For the text-containing cell, return its midpoint in [X, Y] coordinate format. 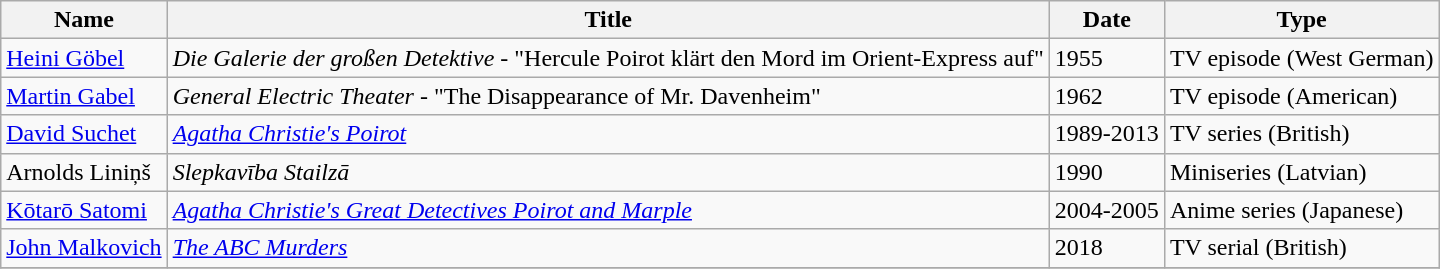
Miniseries (Latvian) [1302, 172]
Title [608, 20]
TV episode (West German) [1302, 58]
TV episode (American) [1302, 96]
1962 [1106, 96]
General Electric Theater - "The Disappearance of Mr. Davenheim" [608, 96]
Agatha Christie's Great Detectives Poirot and Marple [608, 210]
1990 [1106, 172]
Name [84, 20]
1955 [1106, 58]
TV serial (British) [1302, 248]
2018 [1106, 248]
1989-2013 [1106, 134]
TV series (British) [1302, 134]
John Malkovich [84, 248]
Kōtarō Satomi [84, 210]
Anime series (Japanese) [1302, 210]
Martin Gabel [84, 96]
Slepkavība Stailzā [608, 172]
Arnolds Liniņš [84, 172]
Die Galerie der großen Detektive - "Hercule Poirot klärt den Mord im Orient-Express auf" [608, 58]
Date [1106, 20]
David Suchet [84, 134]
Heini Göbel [84, 58]
Agatha Christie's Poirot [608, 134]
The ABC Murders [608, 248]
2004-2005 [1106, 210]
Type [1302, 20]
